Search for the cell housing the specified text and yield its (X, Y) center coordinate. 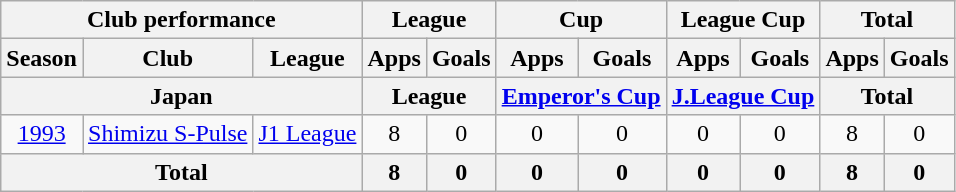
Season (42, 58)
Club performance (182, 20)
League Cup (743, 20)
Shimizu S-Pulse (167, 134)
Cup (581, 20)
J.League Cup (743, 96)
Club (167, 58)
Japan (182, 96)
J1 League (308, 134)
Emperor's Cup (581, 96)
1993 (42, 134)
